Find where the given text appears and provide that cell's center as (x, y) coordinate. 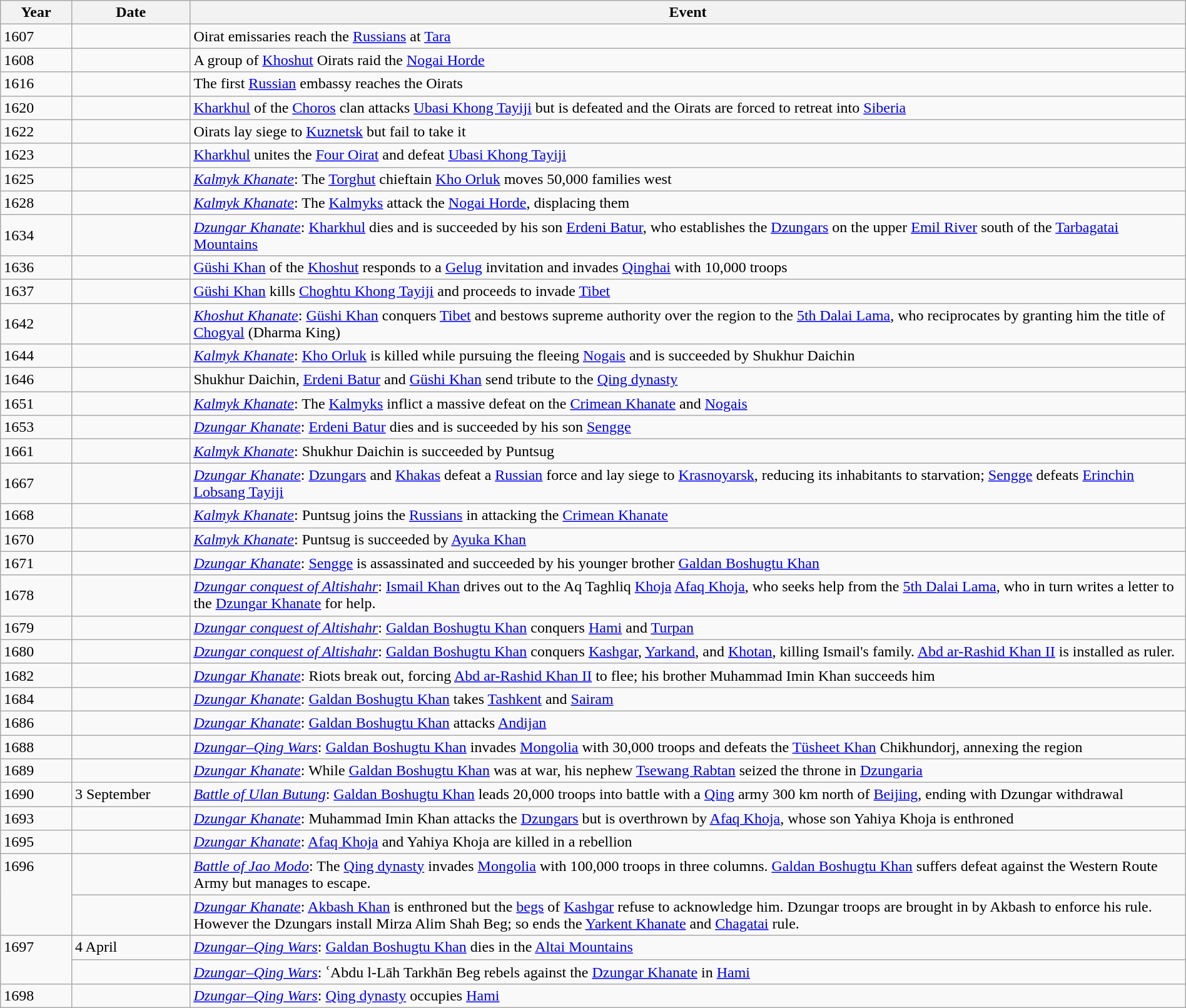
Dzungar Khanate: Sengge is assassinated and succeeded by his younger brother Galdan Boshugtu Khan (688, 563)
Dzungar Khanate: Riots break out, forcing Abd ar-Rashid Khan II to flee; his brother Muhammad Imin Khan succeeds him (688, 675)
1623 (36, 155)
1607 (36, 36)
Dzungar–Qing Wars: Galdan Boshugtu Khan dies in the Altai Mountains (688, 947)
1636 (36, 267)
Güshi Khan of the Khoshut responds to a Gelug invitation and invades Qinghai with 10,000 troops (688, 267)
1642 (36, 323)
Shukhur Daichin, Erdeni Batur and Güshi Khan send tribute to the Qing dynasty (688, 380)
Year (36, 13)
1679 (36, 628)
Event (688, 13)
Kharkhul unites the Four Oirat and defeat Ubasi Khong Tayiji (688, 155)
Dzungar–Qing Wars: Qing dynasty occupies Hami (688, 996)
1682 (36, 675)
1667 (36, 483)
Dzungar–Qing Wars: ʿAbdu l-Lāh Tarkhān Beg rebels against the Dzungar Khanate in Hami (688, 972)
1661 (36, 451)
Kalmyk Khanate: Shukhur Daichin is succeeded by Puntsug (688, 451)
Oirat emissaries reach the Russians at Tara (688, 36)
1678 (36, 596)
1689 (36, 771)
Dzungar Khanate: Afaq Khoja and Yahiya Khoja are killed in a rebellion (688, 842)
1698 (36, 996)
Kalmyk Khanate: Puntsug is succeeded by Ayuka Khan (688, 539)
Date (130, 13)
1671 (36, 563)
1644 (36, 356)
1690 (36, 795)
Kalmyk Khanate: The Kalmyks attack the Nogai Horde, displacing them (688, 203)
1637 (36, 291)
Kalmyk Khanate: The Kalmyks inflict a massive defeat on the Crimean Khanate and Nogais (688, 404)
Kharkhul of the Choros clan attacks Ubasi Khong Tayiji but is defeated and the Oirats are forced to retreat into Siberia (688, 108)
Battle of Ulan Butung: Galdan Boshugtu Khan leads 20,000 troops into battle with a Qing army 300 km north of Beijing, ending with Dzungar withdrawal (688, 795)
1622 (36, 131)
The first Russian embassy reaches the Oirats (688, 84)
Kalmyk Khanate: Kho Orluk is killed while pursuing the fleeing Nogais and is succeeded by Shukhur Daichin (688, 356)
1608 (36, 60)
1680 (36, 651)
Güshi Khan kills Choghtu Khong Tayiji and proceeds to invade Tibet (688, 291)
Dzungar–Qing Wars: Galdan Boshugtu Khan invades Mongolia with 30,000 troops and defeats the Tüsheet Khan Chikhundorj, annexing the region (688, 746)
Dzungar Khanate: Muhammad Imin Khan attacks the Dzungars but is overthrown by Afaq Khoja, whose son Yahiya Khoja is enthroned (688, 818)
1651 (36, 404)
Oirats lay siege to Kuznetsk but fail to take it (688, 131)
1686 (36, 723)
1625 (36, 179)
1684 (36, 699)
4 April (130, 947)
Dzungar conquest of Altishahr: Galdan Boshugtu Khan conquers Hami and Turpan (688, 628)
1697 (36, 960)
Dzungar Khanate: While Galdan Boshugtu Khan was at war, his nephew Tsewang Rabtan seized the throne in Dzungaria (688, 771)
A group of Khoshut Oirats raid the Nogai Horde (688, 60)
Kalmyk Khanate: Puntsug joins the Russians in attacking the Crimean Khanate (688, 516)
1668 (36, 516)
1634 (36, 235)
Dzungar Khanate: Galdan Boshugtu Khan takes Tashkent and Sairam (688, 699)
3 September (130, 795)
1616 (36, 84)
Dzungar Khanate: Galdan Boshugtu Khan attacks Andijan (688, 723)
1646 (36, 380)
1695 (36, 842)
Dzungar Khanate: Erdeni Batur dies and is succeeded by his son Sengge (688, 427)
Kalmyk Khanate: The Torghut chieftain Kho Orluk moves 50,000 families west (688, 179)
1628 (36, 203)
1688 (36, 746)
1693 (36, 818)
1620 (36, 108)
1670 (36, 539)
1653 (36, 427)
1696 (36, 895)
